Locate the cell with the specified text and output its [x, y] center coordinate. 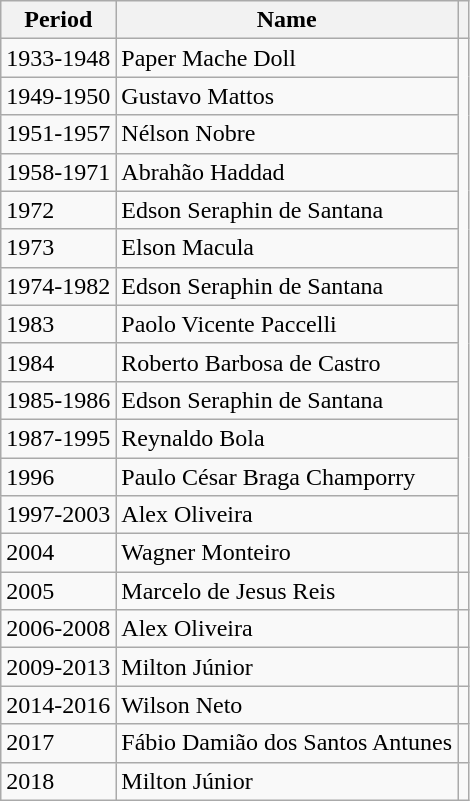
Elson Macula [287, 248]
1949-1950 [58, 96]
2017 [58, 743]
Gustavo Mattos [287, 96]
Paper Mache Doll [287, 58]
Wilson Neto [287, 705]
2004 [58, 553]
Abrahão Haddad [287, 172]
1984 [58, 362]
1997-2003 [58, 515]
2014-2016 [58, 705]
Nélson Nobre [287, 134]
1972 [58, 210]
1951-1957 [58, 134]
1974-1982 [58, 286]
2005 [58, 591]
1985-1986 [58, 400]
1933-1948 [58, 58]
Roberto Barbosa de Castro [287, 362]
2006-2008 [58, 629]
Wagner Monteiro [287, 553]
Period [58, 20]
2009-2013 [58, 667]
1987-1995 [58, 438]
1958-1971 [58, 172]
Reynaldo Bola [287, 438]
2018 [58, 781]
Paolo Vicente Paccelli [287, 324]
1996 [58, 477]
Paulo César Braga Champorry [287, 477]
Name [287, 20]
1973 [58, 248]
Fábio Damião dos Santos Antunes [287, 743]
Marcelo de Jesus Reis [287, 591]
1983 [58, 324]
